Search for the cell housing the specified text and yield its (X, Y) center coordinate. 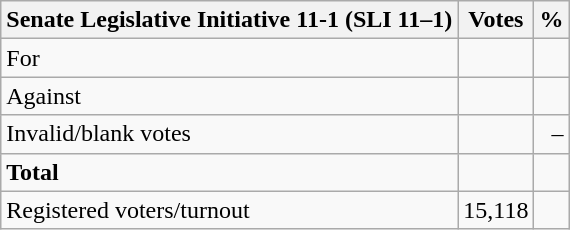
Registered voters/turnout (230, 210)
For (230, 58)
Invalid/blank votes (230, 134)
Votes (496, 20)
– (552, 134)
Total (230, 172)
15,118 (496, 210)
Senate Legislative Initiative 11-1 (SLI 11–1) (230, 20)
% (552, 20)
Against (230, 96)
